Pinpoint the cell where the given text exists, returning its [X, Y] midpoint coordinate. 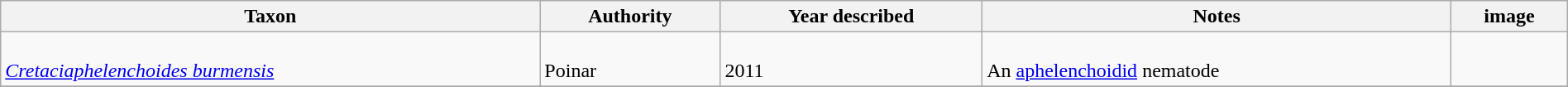
2011 [852, 60]
image [1509, 17]
Cretaciaphelenchoides burmensis [270, 60]
Authority [630, 17]
Year described [852, 17]
Taxon [270, 17]
Poinar [630, 60]
An aphelenchoidid nematode [1217, 60]
Notes [1217, 17]
